Locate the cell with the specified text and output its (X, Y) center coordinate. 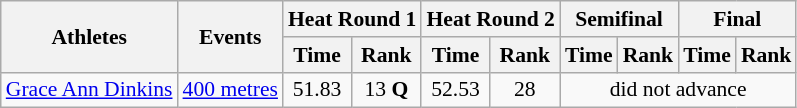
did not advance (678, 90)
28 (525, 90)
Heat Round 2 (490, 19)
Heat Round 1 (352, 19)
Events (230, 36)
400 metres (230, 90)
Grace Ann Dinkins (90, 90)
52.53 (455, 90)
13 Q (386, 90)
Semifinal (619, 19)
51.83 (317, 90)
Final (737, 19)
Athletes (90, 36)
